Return [x, y] of the center of cell containing provided text 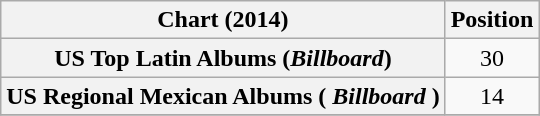
Position [492, 20]
30 [492, 58]
US Top Latin Albums (Billboard) [223, 58]
US Regional Mexican Albums ( Billboard ) [223, 96]
14 [492, 96]
Chart (2014) [223, 20]
